Search for the cell housing the specified text and yield its [X, Y] center coordinate. 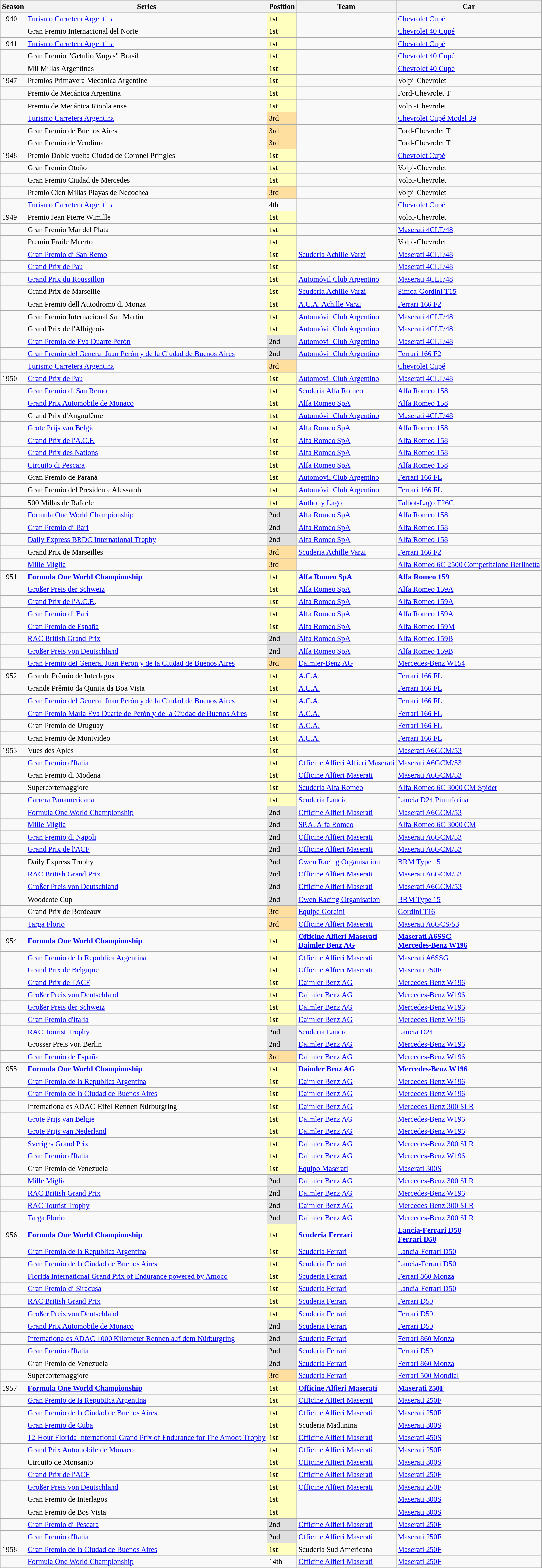
Gran Premio Internacional San Martín [146, 317]
500 Millas de Rafaele [146, 503]
Grand Prix de Marseilles [146, 552]
Daily Express BRDC International Trophy [146, 539]
Season [13, 7]
Equipo Maserati [346, 1168]
1941 [13, 44]
Scuderia Sud Americana [346, 1549]
Grand Prix de Marseille [146, 292]
Mercedes-Benz W154 [469, 663]
A.C.A. Achille Varzi [346, 304]
Alfa Romeo 6C 3000 CM Spider [469, 787]
Officine Alfieri Alfieri Maserati [346, 763]
Daimler-Benz AG [346, 663]
Grosser Preis von Berlin [146, 1044]
1953 [13, 751]
Florida International Grand Prix of Endurance powered by Amoco [146, 1276]
Premios Primavera Mecánica Argentine [146, 81]
Grote Prijs van Nederland [146, 1131]
1954 [13, 940]
Talbot-Lago T26C [469, 503]
Gran Premio dell'Autodromo di Monza [146, 304]
Gran Premio di Napoli [146, 837]
1957 [13, 1388]
Ferrari 500 Mondial [469, 1376]
1950 [13, 379]
Gran Premio Internacional del Norte [146, 31]
Lancia D24 Pininfarina [469, 800]
Gran Premio de Vendima [146, 143]
Alfa Romeo 159 [469, 577]
Series [146, 7]
Internationales ADAC-Eifel-Rennen Nürburgring [146, 1106]
14th [282, 1562]
Premio Doble vuelta Ciudad de Coronel Pringles [146, 155]
Grande Prêmio de Interlagos [146, 676]
Officine Alfieri MaseratiDaimler Benz AG [346, 940]
Gran Premio de Bos Vista [146, 1512]
Grand Prix des Nations [146, 453]
1951 [13, 577]
SP.A. Alfa Romeo [346, 825]
Daily Express Trophy [146, 862]
Alfa Romeo 6C 2500 Competitzione Berlinetta [469, 565]
Premio Cien Millas Playas de Necochea [146, 193]
Premio Fraile Muerto [146, 242]
Grand Prix de l'A.C.F. [146, 441]
Car [469, 7]
Vues des Aples [146, 751]
Maserati 450S [469, 1438]
Gran Premio de Cuba [146, 1425]
Maserati A6GCS/53 [469, 924]
Grand Prix de l'A.C.F., [146, 601]
Sveriges Grand Prix [146, 1144]
1940 [13, 19]
Gran Premio Mar del Plata [146, 230]
Gran Premio Maria Eva Duarte de Perón y de la Ciudad de Buenos Aires [146, 713]
Lancia D24 [469, 1032]
Woodcote Cup [146, 899]
1955 [13, 1069]
Gran Premio di Siracusa [146, 1289]
Grand Prix de Bordeaux [146, 911]
Grand Prix de l'Albigeois [146, 329]
Premio de Mecánica Argentina [146, 93]
1958 [13, 1549]
Circuito de Monsanto [146, 1462]
Gran Premio Ciudad de Mercedes [146, 180]
Gran Premio de Buenos Aires [146, 131]
Position [282, 7]
Grand Prix du Roussillon [146, 279]
Gran Premio de Interlagos [146, 1500]
Carrera Panamericana [146, 800]
Grand Prix d'Angoulême [146, 416]
Simca-Gordini T15 [469, 292]
12-Hour Florida International Grand Prix of Endurance for The Amoco Trophy [146, 1438]
1952 [13, 676]
Gran Premio di Pescara [146, 1524]
Alfa Romeo 159M [469, 627]
1948 [13, 155]
Grande Prêmio da Qunita da Boa Vista [146, 689]
Chevrolet Cupé Model 39 [469, 118]
Gran Premio de Paraná [146, 478]
Alfa Romeo 6C 3000 CM [469, 825]
Gran Premio di Modena [146, 775]
Internationales ADAC 1000 Kilometer Rennen auf dem Nürburgring [146, 1338]
Grand Prix de I'ACF [146, 982]
1956 [13, 1235]
Gran Premio del Presidente Alessandri [146, 490]
Premio Jean Pierre Wimille [146, 217]
Gordini T16 [469, 911]
Scuderia Madunina [346, 1425]
Maserati A6SSGMercedes-Benz W196 [469, 940]
Maserati A6SSG [469, 958]
Grand Prix de Belgique [146, 970]
Gran Premio de Uruguay [146, 725]
Circuito di Pescara [146, 465]
Gran Premio de Montvideo [146, 738]
1949 [13, 217]
Gran Premio Otoño [146, 168]
Anthony Lago [346, 503]
1947 [13, 81]
4th [282, 205]
Team [346, 7]
Lancia-Ferrari D50Ferrari D50 [469, 1235]
Premio de Mecánica Rioplatense [146, 106]
Gran Premio de Eva Duarte Perón [146, 341]
Gran Premio "Getulio Vargas" Brasil [146, 56]
Mil Millas Argentinas [146, 69]
Equipe Gordini [346, 911]
